Identify which cell holds the provided text, then report its [X, Y] central coordinate. 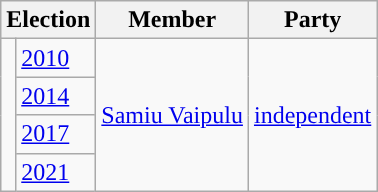
2021 [56, 172]
Samiu Vaipulu [172, 115]
independent [312, 115]
Member [172, 20]
Party [312, 20]
2010 [56, 58]
Election [48, 20]
2014 [56, 96]
2017 [56, 134]
